Provide the (x, y) coordinate of the cell's center where the given text is located.  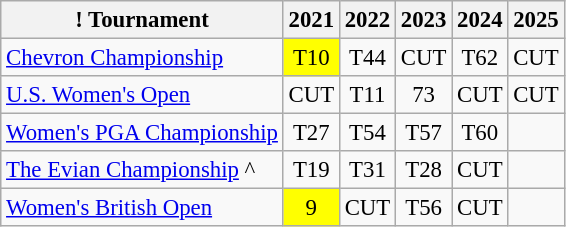
Chevron Championship (142, 58)
! Tournament (142, 20)
T27 (311, 133)
T28 (424, 170)
Women's British Open (142, 208)
T54 (367, 133)
T11 (367, 95)
2021 (311, 20)
2024 (480, 20)
The Evian Championship ^ (142, 170)
Women's PGA Championship (142, 133)
9 (311, 208)
73 (424, 95)
T57 (424, 133)
T31 (367, 170)
T56 (424, 208)
2022 (367, 20)
T44 (367, 58)
2023 (424, 20)
2025 (536, 20)
T19 (311, 170)
T60 (480, 133)
U.S. Women's Open (142, 95)
T10 (311, 58)
T62 (480, 58)
